Find where the given text appears and provide that cell's center as [X, Y] coordinate. 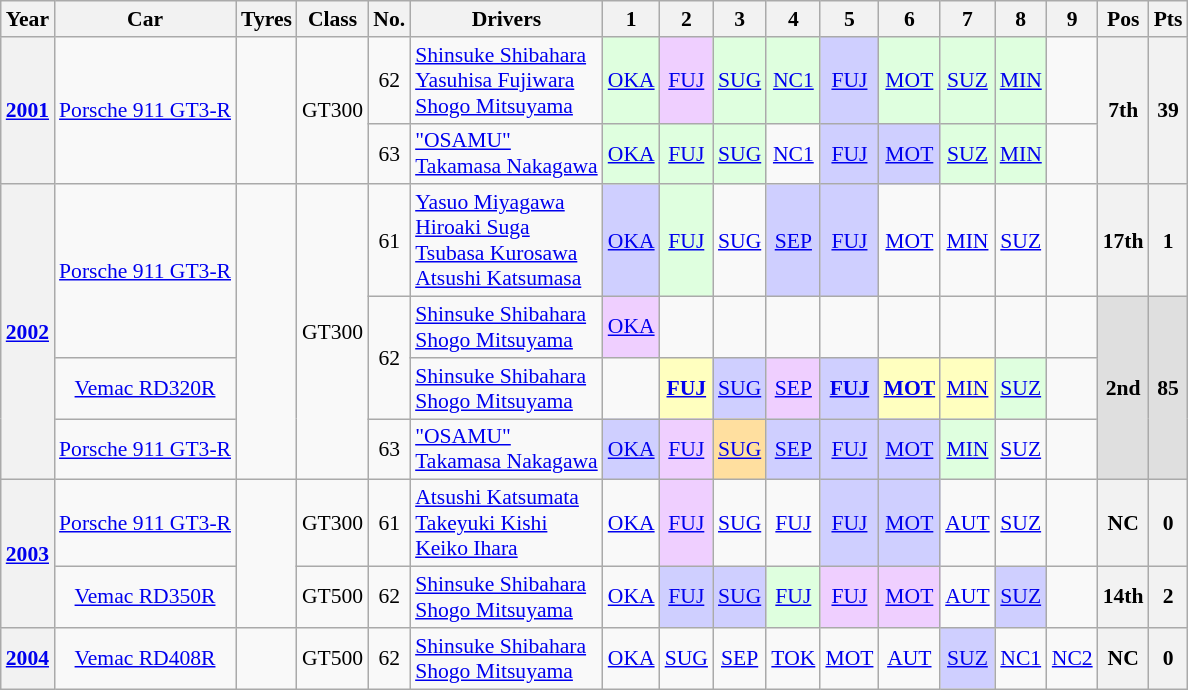
3 [740, 19]
Tyres [266, 19]
39 [1168, 111]
Shinsuke Shibahara Yasuhisa Fujiwara Shogo Mitsuyama [506, 80]
2003 [28, 554]
2002 [28, 333]
Vemac RD350R [145, 598]
9 [1072, 19]
Drivers [506, 19]
14th [1124, 598]
2004 [28, 658]
NC2 [1072, 658]
6 [910, 19]
7 [967, 19]
85 [1168, 388]
8 [1021, 19]
4 [793, 19]
Atsushi Katsumata Takeyuki Kishi Keiko Ihara [506, 524]
No. [389, 19]
7th [1124, 111]
Car [145, 19]
17th [1124, 241]
5 [849, 19]
Vemac RD320R [145, 388]
Yasuo Miyagawa Hiroaki Suga Tsubasa Kurosawa Atsushi Katsumasa [506, 241]
2001 [28, 111]
Vemac RD408R [145, 658]
2nd [1124, 388]
Year [28, 19]
Pos [1124, 19]
TOK [793, 658]
Pts [1168, 19]
Class [332, 19]
